Output the (X, Y) coordinate of the center of the cell containing the given text.  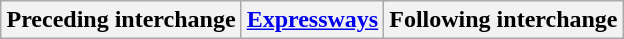
Following interchange (504, 20)
Preceding interchange (121, 20)
Expressways (312, 20)
